From the cell containing the given text, extract its center point as [X, Y] coordinate. 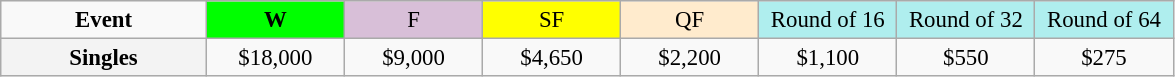
Round of 16 [828, 20]
$18,000 [275, 58]
Event [104, 20]
$4,650 [552, 58]
$1,100 [828, 58]
Round of 64 [1104, 20]
$2,200 [690, 58]
SF [552, 20]
QF [690, 20]
$9,000 [413, 58]
F [413, 20]
$275 [1104, 58]
$550 [966, 58]
Round of 32 [966, 20]
Singles [104, 58]
W [275, 20]
